Detect which cell encompasses the target text, then output its [x, y] center coordinate. 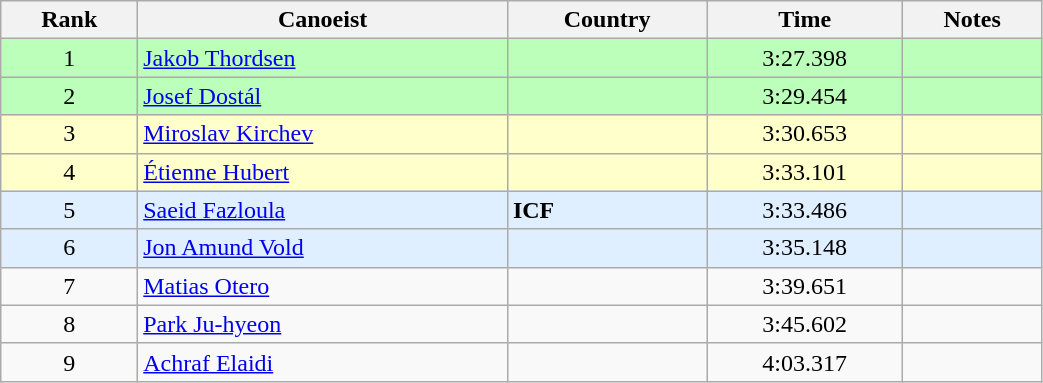
Josef Dostál [323, 96]
4:03.317 [804, 362]
3:33.101 [804, 172]
3 [70, 134]
Matias Otero [323, 286]
3:29.454 [804, 96]
Canoeist [323, 20]
1 [70, 58]
Notes [972, 20]
3:35.148 [804, 248]
8 [70, 324]
3:27.398 [804, 58]
5 [70, 210]
Rank [70, 20]
6 [70, 248]
Time [804, 20]
Park Ju-hyeon [323, 324]
3:33.486 [804, 210]
3:30.653 [804, 134]
Jon Amund Vold [323, 248]
Achraf Elaidi [323, 362]
3:45.602 [804, 324]
9 [70, 362]
Étienne Hubert [323, 172]
4 [70, 172]
Country [607, 20]
Miroslav Kirchev [323, 134]
2 [70, 96]
Jakob Thordsen [323, 58]
ICF [607, 210]
Saeid Fazloula [323, 210]
3:39.651 [804, 286]
7 [70, 286]
